Detect which cell encompasses the target text, then output its [X, Y] center coordinate. 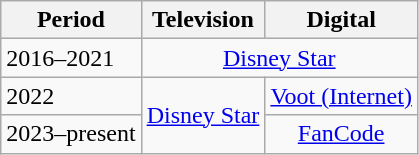
FanCode [342, 134]
2022 [71, 96]
Digital [342, 20]
2016–2021 [71, 58]
2023–present [71, 134]
Voot (Internet) [342, 96]
Television [203, 20]
Period [71, 20]
